Pinpoint the cell where the given text exists, returning its [x, y] midpoint coordinate. 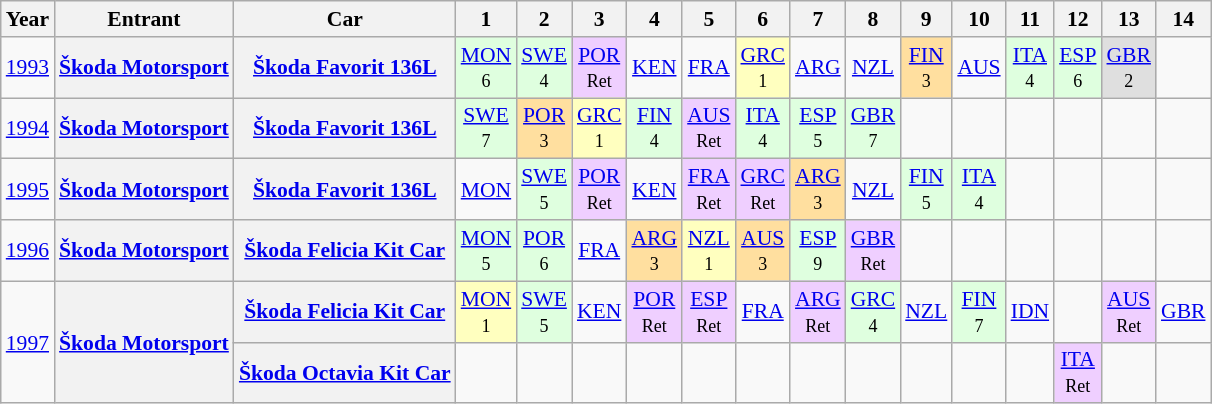
11 [1030, 19]
7 [818, 19]
1997 [28, 342]
MON5 [486, 250]
FRARet [708, 190]
ESP9 [818, 250]
FIN5 [926, 190]
ESP5 [818, 128]
FIN4 [654, 128]
1995 [28, 190]
Year [28, 19]
NZL1 [708, 250]
FIN3 [926, 68]
9 [926, 19]
GBR2 [1128, 68]
GRC4 [874, 312]
6 [762, 19]
AUS3 [762, 250]
GBR [1184, 312]
MON1 [486, 312]
Car [345, 19]
1993 [28, 68]
POR3 [544, 128]
12 [1078, 19]
Škoda Octavia Kit Car [345, 372]
2 [544, 19]
SWE7 [486, 128]
3 [600, 19]
ARG [818, 68]
1994 [28, 128]
ESPRet [708, 312]
4 [654, 19]
AUS [978, 68]
ESP6 [1078, 68]
POR6 [544, 250]
13 [1128, 19]
10 [978, 19]
MON [486, 190]
GBR7 [874, 128]
1996 [28, 250]
GBRRet [874, 250]
FIN7 [978, 312]
SWE4 [544, 68]
ITARet [1078, 372]
5 [708, 19]
14 [1184, 19]
IDN [1030, 312]
8 [874, 19]
1 [486, 19]
GRCRet [762, 190]
ARGRet [818, 312]
Entrant [144, 19]
MON6 [486, 68]
